Pinpoint the cell where the given text exists, returning its [x, y] midpoint coordinate. 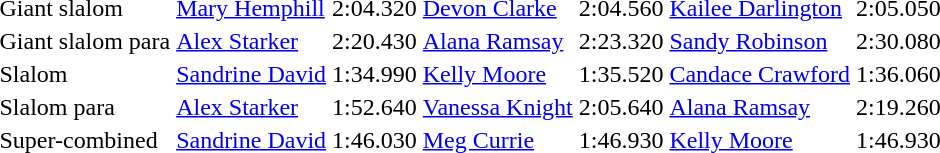
1:34.990 [375, 74]
2:20.430 [375, 41]
1:35.520 [621, 74]
2:23.320 [621, 41]
Kelly Moore [498, 74]
Sandy Robinson [760, 41]
Vanessa Knight [498, 107]
Candace Crawford [760, 74]
1:52.640 [375, 107]
Sandrine David [252, 74]
2:05.640 [621, 107]
